Detect which cell encompasses the target text, then output its [x, y] center coordinate. 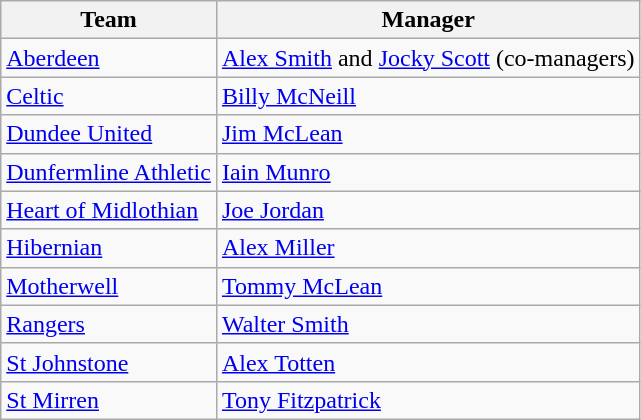
Alex Smith and Jocky Scott (co-managers) [428, 58]
Manager [428, 20]
St Mirren [109, 400]
Dundee United [109, 134]
Motherwell [109, 286]
Billy McNeill [428, 96]
Alex Totten [428, 362]
Rangers [109, 324]
Alex Miller [428, 248]
Heart of Midlothian [109, 210]
Jim McLean [428, 134]
Joe Jordan [428, 210]
Team [109, 20]
Hibernian [109, 248]
Iain Munro [428, 172]
St Johnstone [109, 362]
Dunfermline Athletic [109, 172]
Tony Fitzpatrick [428, 400]
Celtic [109, 96]
Walter Smith [428, 324]
Aberdeen [109, 58]
Tommy McLean [428, 286]
